Determine the (X, Y) coordinate at the center of the cell enclosing the given text.  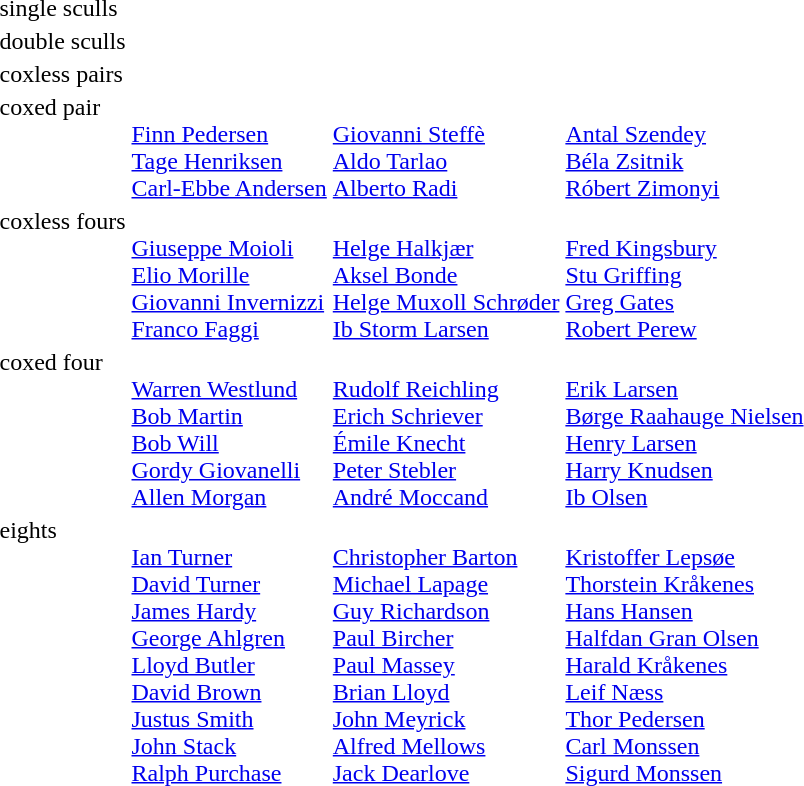
Warren WestlundBob MartinBob WillGordy GiovanelliAllen Morgan (229, 430)
Helge HalkjærAksel BondeHelge Muxoll SchrøderIb Storm Larsen (446, 275)
Finn PedersenTage HenriksenCarl-Ebbe Andersen (229, 148)
Rudolf ReichlingErich SchrieverÉmile KnechtPeter SteblerAndré Moccand (446, 430)
Giovanni SteffèAldo TarlaoAlberto Radi (446, 148)
Giuseppe MoioliElio MorilleGiovanni InvernizziFranco Faggi (229, 275)
